For the text-containing cell, return its midpoint in [x, y] coordinate format. 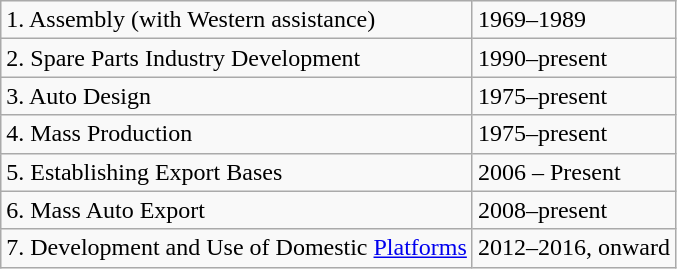
4. Mass Production [237, 134]
1990–present [574, 58]
1969–1989 [574, 20]
2012–2016, onward [574, 248]
1. Assembly (with Western assistance) [237, 20]
3. Auto Design [237, 96]
7. Development and Use of Domestic Platforms [237, 248]
2006 – Present [574, 172]
6. Mass Auto Export [237, 210]
2008–present [574, 210]
2. Spare Parts Industry Development [237, 58]
5. Establishing Export Bases [237, 172]
